Provide the [X, Y] coordinate of the cell's center where the given text is located.  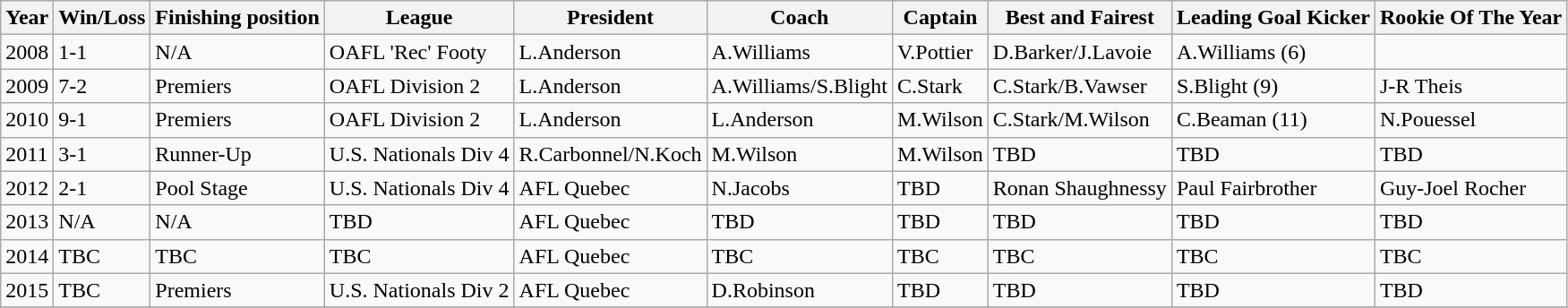
2015 [27, 290]
N.Pouessel [1470, 120]
1-1 [102, 52]
3-1 [102, 154]
R.Carbonnel/N.Koch [611, 154]
2009 [27, 86]
Guy-Joel Rocher [1470, 188]
Captain [940, 18]
C.Beaman (11) [1273, 120]
President [611, 18]
S.Blight (9) [1273, 86]
A.Williams/S.Blight [799, 86]
OAFL 'Rec' Footy [419, 52]
Runner-Up [237, 154]
C.Stark [940, 86]
D.Robinson [799, 290]
A.Williams (6) [1273, 52]
2014 [27, 256]
League [419, 18]
Pool Stage [237, 188]
Leading Goal Kicker [1273, 18]
2010 [27, 120]
7-2 [102, 86]
V.Pottier [940, 52]
Finishing position [237, 18]
Coach [799, 18]
2011 [27, 154]
C.Stark/B.Vawser [1080, 86]
N.Jacobs [799, 188]
J-R Theis [1470, 86]
2012 [27, 188]
2013 [27, 222]
Paul Fairbrother [1273, 188]
9-1 [102, 120]
U.S. Nationals Div 2 [419, 290]
2008 [27, 52]
Best and Fairest [1080, 18]
Win/Loss [102, 18]
2-1 [102, 188]
D.Barker/J.Lavoie [1080, 52]
Ronan Shaughnessy [1080, 188]
Rookie Of The Year [1470, 18]
C.Stark/M.Wilson [1080, 120]
Year [27, 18]
A.Williams [799, 52]
